Find where the given text appears and provide that cell's center as [x, y] coordinate. 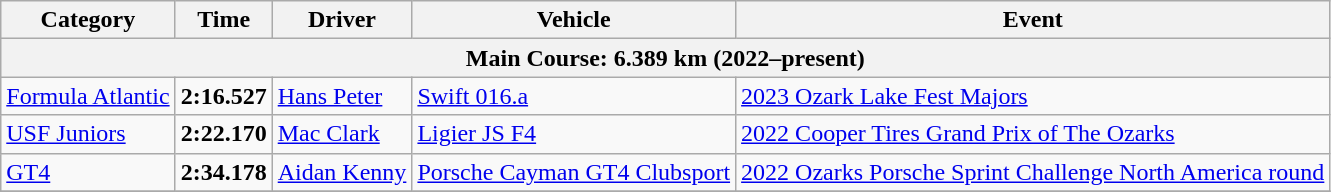
2:34.178 [224, 172]
Driver [342, 20]
Aidan Kenny [342, 172]
Hans Peter [342, 96]
Vehicle [574, 20]
Formula Atlantic [88, 96]
USF Juniors [88, 134]
Ligier JS F4 [574, 134]
Event [1033, 20]
Main Course: 6.389 km (2022–present) [666, 58]
Time [224, 20]
Porsche Cayman GT4 Clubsport [574, 172]
2022 Ozarks Porsche Sprint Challenge North America round [1033, 172]
2:16.527 [224, 96]
2:22.170 [224, 134]
Swift 016.a [574, 96]
2023 Ozark Lake Fest Majors [1033, 96]
GT4 [88, 172]
Mac Clark [342, 134]
Category [88, 20]
2022 Cooper Tires Grand Prix of The Ozarks [1033, 134]
